Output the (X, Y) coordinate of the center of the cell containing the given text.  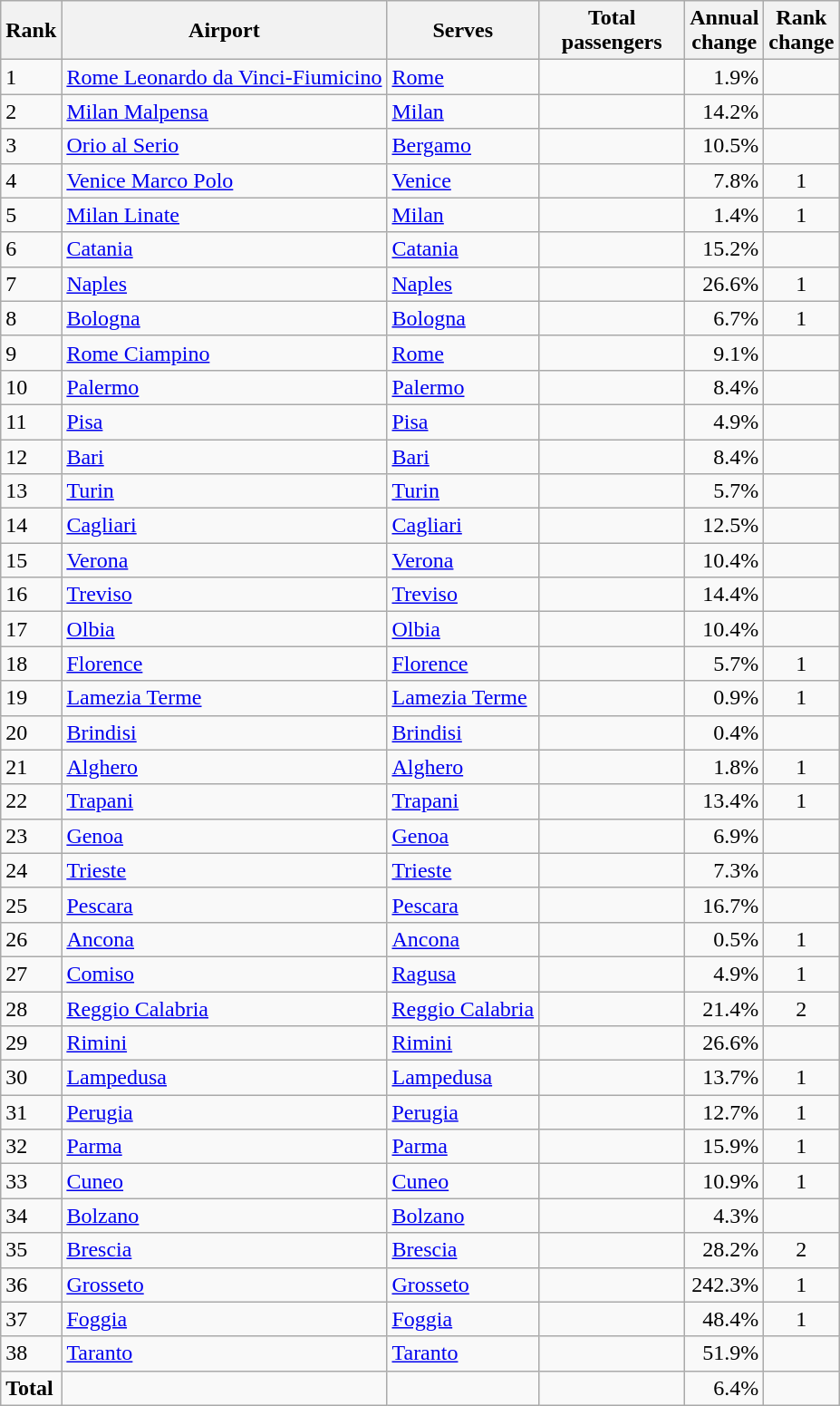
25 (31, 905)
Annualchange (725, 31)
12.5% (725, 526)
Rank (31, 31)
Airport (225, 31)
Rankchange (801, 31)
Rome Leonardo da Vinci-Fiumicino (225, 77)
14.2% (725, 112)
8 (31, 318)
Venice (463, 180)
11 (31, 422)
7 (31, 284)
16.7% (725, 905)
13 (31, 491)
4 (31, 180)
23 (31, 836)
26 (31, 939)
7.3% (725, 870)
Ragusa (463, 974)
Venice Marco Polo (225, 180)
12 (31, 456)
28 (31, 1009)
29 (31, 1043)
Rome Ciampino (225, 353)
Comiso (225, 974)
15.9% (725, 1147)
6 (31, 249)
22 (31, 801)
0.5% (725, 939)
Totalpassengers (613, 31)
6.9% (725, 836)
27 (31, 974)
1.9% (725, 77)
10.9% (725, 1181)
4.3% (725, 1216)
1.8% (725, 767)
10 (31, 387)
Milan Linate (225, 215)
13.4% (725, 801)
51.9% (725, 1353)
9 (31, 353)
Bergamo (463, 146)
20 (31, 732)
9.1% (725, 353)
48.4% (725, 1319)
38 (31, 1353)
3 (31, 146)
18 (31, 664)
21 (31, 767)
Total (31, 1388)
7.8% (725, 180)
14.4% (725, 595)
33 (31, 1181)
6.7% (725, 318)
0.4% (725, 732)
6.4% (725, 1388)
10.5% (725, 146)
5 (31, 215)
16 (31, 595)
36 (31, 1285)
19 (31, 698)
17 (31, 629)
32 (31, 1147)
15.2% (725, 249)
35 (31, 1250)
31 (31, 1112)
34 (31, 1216)
24 (31, 870)
12.7% (725, 1112)
15 (31, 560)
14 (31, 526)
21.4% (725, 1009)
13.7% (725, 1078)
Milan Malpensa (225, 112)
30 (31, 1078)
242.3% (725, 1285)
Orio al Serio (225, 146)
0.9% (725, 698)
Serves (463, 31)
1.4% (725, 215)
37 (31, 1319)
28.2% (725, 1250)
